Return the (x, y) coordinate for the center point of the cell that contains the specified text.  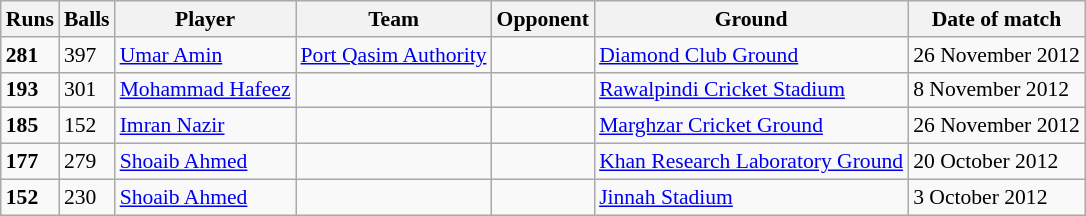
Rawalpindi Cricket Stadium (751, 90)
Mohammad Hafeez (206, 90)
177 (30, 162)
Imran Nazir (206, 126)
Opponent (544, 19)
3 October 2012 (996, 197)
Umar Amin (206, 55)
Diamond Club Ground (751, 55)
279 (87, 162)
Balls (87, 19)
230 (87, 197)
Player (206, 19)
301 (87, 90)
Ground (751, 19)
Port Qasim Authority (394, 55)
Marghzar Cricket Ground (751, 126)
Runs (30, 19)
20 October 2012 (996, 162)
Team (394, 19)
193 (30, 90)
Date of match (996, 19)
281 (30, 55)
Khan Research Laboratory Ground (751, 162)
185 (30, 126)
8 November 2012 (996, 90)
397 (87, 55)
Jinnah Stadium (751, 197)
